Provide the [x, y] coordinate of the cell's center where the given text is located.  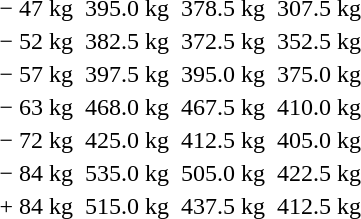
425.0 kg [128, 140]
397.5 kg [128, 74]
505.0 kg [224, 173]
535.0 kg [128, 173]
468.0 kg [128, 107]
412.5 kg [224, 140]
395.0 kg [224, 74]
372.5 kg [224, 41]
382.5 kg [128, 41]
467.5 kg [224, 107]
